Locate the cell with the specified text and output its (x, y) center coordinate. 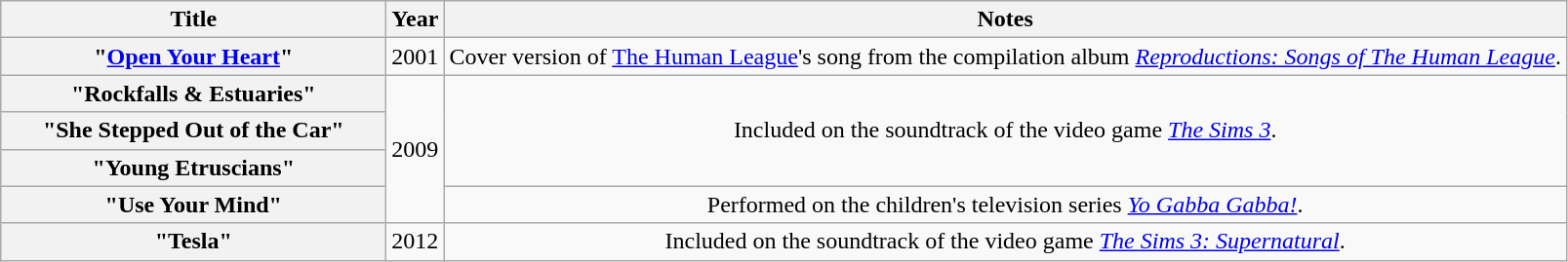
2009 (416, 149)
2001 (416, 56)
Performed on the children's television series Yo Gabba Gabba!. (1005, 205)
"Rockfalls & Estuaries" (193, 94)
2012 (416, 242)
"Use Your Mind" (193, 205)
"Young Etruscians" (193, 168)
Included on the soundtrack of the video game The Sims 3. (1005, 131)
Included on the soundtrack of the video game The Sims 3: Supernatural. (1005, 242)
Cover version of The Human League's song from the compilation album Reproductions: Songs of The Human League. (1005, 56)
"Tesla" (193, 242)
Year (416, 19)
"She Stepped Out of the Car" (193, 131)
"Open Your Heart" (193, 56)
Title (193, 19)
Notes (1005, 19)
